Provide the (X, Y) coordinate of the cell's center where the given text is located.  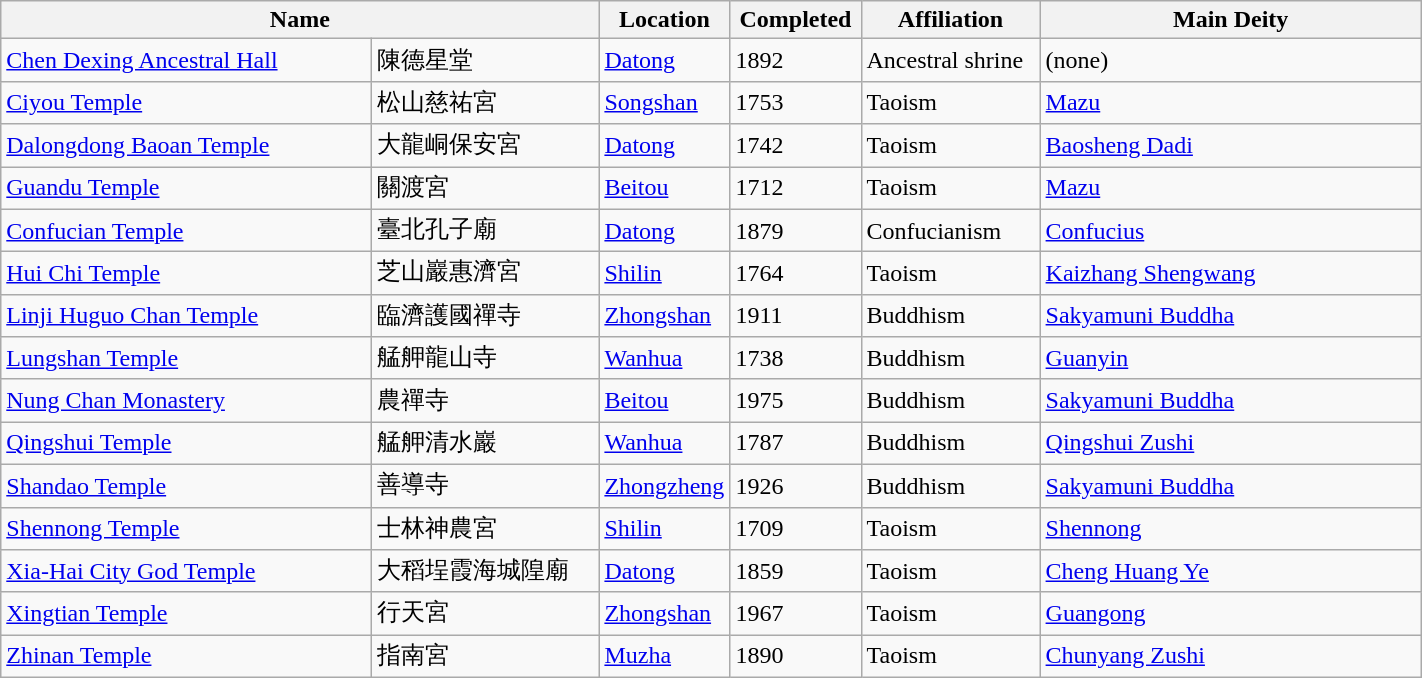
大稻埕霞海城隍廟 (486, 572)
臺北孔子廟 (486, 230)
Name (300, 20)
1879 (796, 230)
Main Deity (1230, 20)
Qingshui Temple (186, 444)
1892 (796, 60)
1859 (796, 572)
士林神農宮 (486, 528)
Chunyang Zushi (1230, 656)
1787 (796, 444)
Linji Huguo Chan Temple (186, 316)
艋舺龍山寺 (486, 358)
Confucius (1230, 230)
Cheng Huang Ye (1230, 572)
艋舺清水巖 (486, 444)
Qingshui Zushi (1230, 444)
Shennong (1230, 528)
關渡宮 (486, 188)
(none) (1230, 60)
1967 (796, 614)
陳德星堂 (486, 60)
行天宮 (486, 614)
臨濟護國禪寺 (486, 316)
Affiliation (950, 20)
Guangong (1230, 614)
1753 (796, 102)
1911 (796, 316)
Dalongdong Baoan Temple (186, 146)
Xingtian Temple (186, 614)
Zhinan Temple (186, 656)
Location (664, 20)
1764 (796, 274)
1975 (796, 400)
Xia-Hai City God Temple (186, 572)
Kaizhang Shengwang (1230, 274)
農禪寺 (486, 400)
Shennong Temple (186, 528)
Hui Chi Temple (186, 274)
1709 (796, 528)
Baosheng Dadi (1230, 146)
Muzha (664, 656)
Shandao Temple (186, 486)
Zhongzheng (664, 486)
Guandu Temple (186, 188)
Confucianism (950, 230)
1926 (796, 486)
Nung Chan Monastery (186, 400)
1738 (796, 358)
Guanyin (1230, 358)
1890 (796, 656)
1712 (796, 188)
Ciyou Temple (186, 102)
大龍峒保安宮 (486, 146)
Chen Dexing Ancestral Hall (186, 60)
1742 (796, 146)
指南宮 (486, 656)
松山慈祐宮 (486, 102)
芝山巖惠濟宮 (486, 274)
Ancestral shrine (950, 60)
Lungshan Temple (186, 358)
善導寺 (486, 486)
Confucian Temple (186, 230)
Completed (796, 20)
Songshan (664, 102)
